Determine the [x, y] coordinate at the center of the cell enclosing the given text.  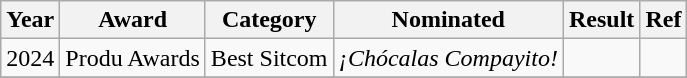
2024 [30, 58]
Best Sitcom [269, 58]
Award [133, 20]
Year [30, 20]
Result [601, 20]
Nominated [448, 20]
Category [269, 20]
Ref [664, 20]
Produ Awards [133, 58]
¡Chócalas Compayito! [448, 58]
